Provide the [x, y] coordinate of the cell's center where the given text is located.  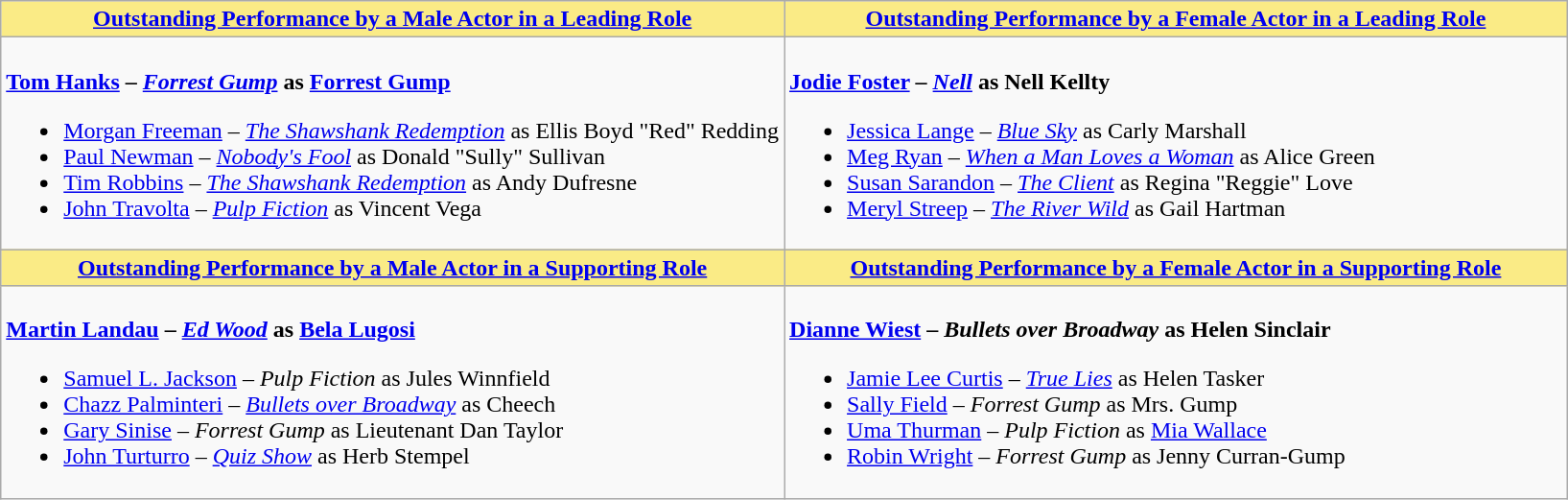
Outstanding Performance by a Female Actor in a Leading Role [1176, 19]
Outstanding Performance by a Male Actor in a Leading Role [393, 19]
Outstanding Performance by a Male Actor in a Supporting Role [393, 268]
Outstanding Performance by a Female Actor in a Supporting Role [1176, 268]
